Find where the given text appears and provide that cell's center as (x, y) coordinate. 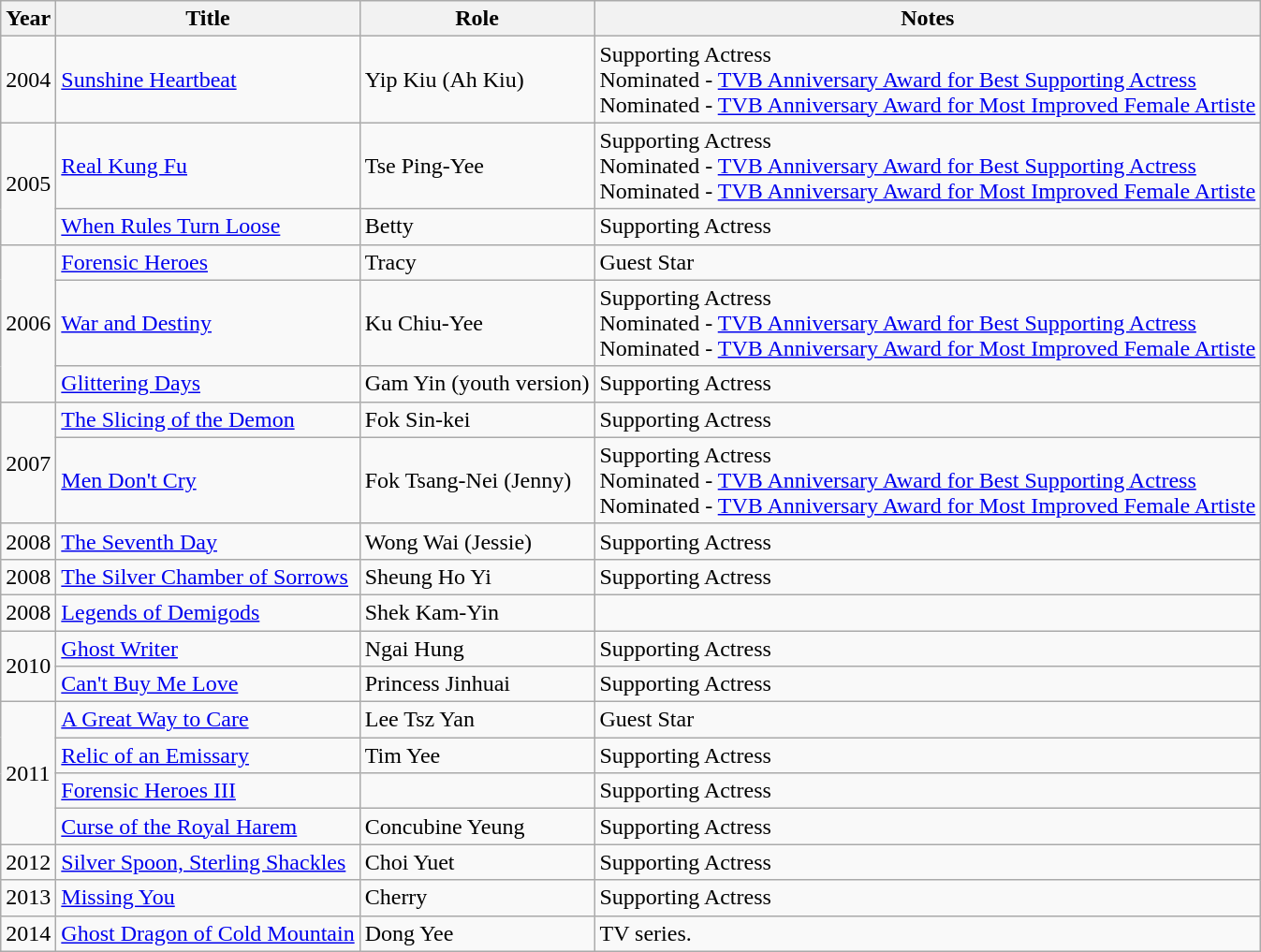
Fok Tsang-Nei (Jenny) (477, 480)
2004 (28, 80)
2012 (28, 862)
Concubine Yeung (477, 827)
Ghost Writer (208, 649)
2007 (28, 462)
The Seventh Day (208, 541)
Fok Sin-kei (477, 419)
Missing You (208, 898)
Tse Ping-Yee (477, 166)
Choi Yuet (477, 862)
The Silver Chamber of Sorrows (208, 577)
Role (477, 19)
Sunshine Heartbeat (208, 80)
Ghost Dragon of Cold Mountain (208, 933)
Notes (928, 19)
Year (28, 19)
Dong Yee (477, 933)
Sheung Ho Yi (477, 577)
Silver Spoon, Sterling Shackles (208, 862)
Lee Tsz Yan (477, 720)
2014 (28, 933)
Betty (477, 227)
The Slicing of the Demon (208, 419)
2010 (28, 666)
Forensic Heroes III (208, 791)
Relic of an Emissary (208, 755)
A Great Way to Care (208, 720)
Ngai Hung (477, 649)
Curse of the Royal Harem (208, 827)
Wong Wai (Jessie) (477, 541)
Legends of Demigods (208, 612)
Cherry (477, 898)
Can't Buy Me Love (208, 684)
2011 (28, 773)
When Rules Turn Loose (208, 227)
Title (208, 19)
Tim Yee (477, 755)
Shek Kam-Yin (477, 612)
2013 (28, 898)
Men Don't Cry (208, 480)
Real Kung Fu (208, 166)
2006 (28, 323)
War and Destiny (208, 323)
Glittering Days (208, 384)
Gam Yin (youth version) (477, 384)
Forensic Heroes (208, 262)
Princess Jinhuai (477, 684)
2005 (28, 183)
Yip Kiu (Ah Kiu) (477, 80)
Tracy (477, 262)
Ku Chiu-Yee (477, 323)
TV series. (928, 933)
